Locate the cell with the specified text and output its (X, Y) center coordinate. 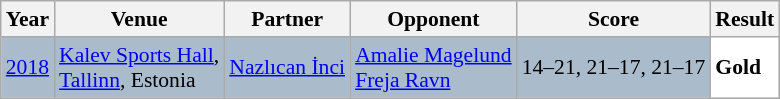
Opponent (434, 19)
Partner (287, 19)
Venue (139, 19)
Nazlıcan İnci (287, 68)
Kalev Sports Hall,Tallinn, Estonia (139, 68)
Score (614, 19)
Year (28, 19)
14–21, 21–17, 21–17 (614, 68)
Result (744, 19)
Amalie Magelund Freja Ravn (434, 68)
Gold (744, 68)
2018 (28, 68)
